Return the [X, Y] coordinate for the center point of the cell that contains the specified text.  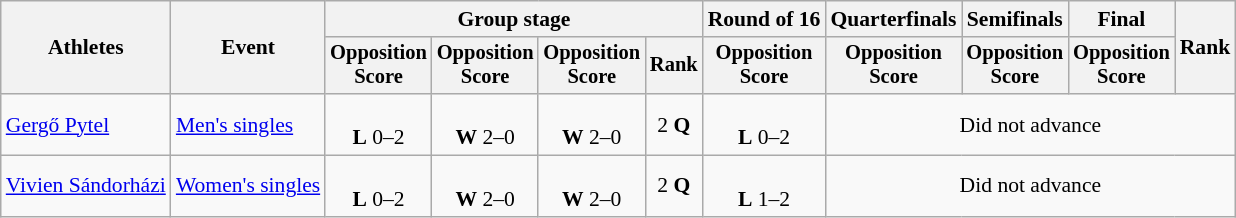
Event [248, 48]
Athletes [86, 48]
L 1–2 [764, 186]
Vivien Sándorházi [86, 186]
Group stage [514, 19]
Women's singles [248, 186]
Men's singles [248, 124]
Final [1122, 19]
Round of 16 [764, 19]
Semifinals [1016, 19]
Gergő Pytel [86, 124]
Quarterfinals [893, 19]
